Scan for the cell matching the given text and deliver its [x, y] coordinate at center. 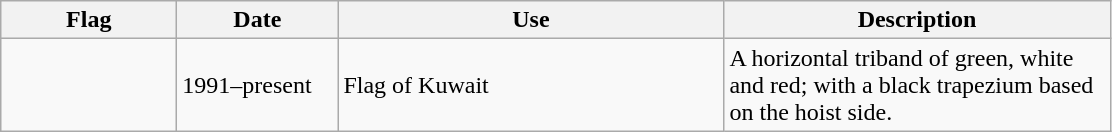
Flag of Kuwait [531, 85]
Use [531, 20]
Flag [89, 20]
A horizontal triband of green, white and red; with a black trapezium based on the hoist side. [917, 85]
1991–present [258, 85]
Description [917, 20]
Date [258, 20]
